Pinpoint the cell where the given text exists, returning its [x, y] midpoint coordinate. 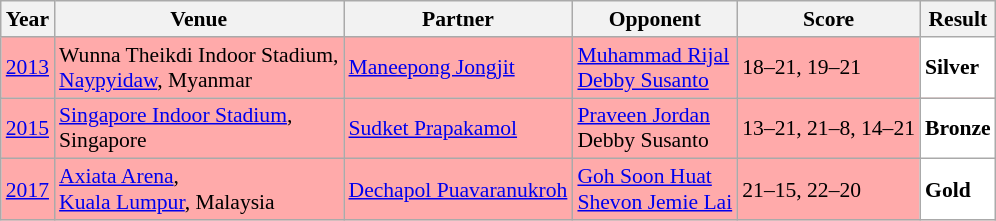
Muhammad Rijal Debby Susanto [654, 68]
Singapore Indoor Stadium,Singapore [198, 128]
2013 [28, 68]
Result [958, 19]
2015 [28, 128]
Goh Soon Huat Shevon Jemie Lai [654, 190]
Gold [958, 190]
Silver [958, 68]
Praveen Jordan Debby Susanto [654, 128]
13–21, 21–8, 14–21 [828, 128]
Sudket Prapakamol [458, 128]
21–15, 22–20 [828, 190]
2017 [28, 190]
Maneepong Jongjit [458, 68]
Opponent [654, 19]
Wunna Theikdi Indoor Stadium,Naypyidaw, Myanmar [198, 68]
Year [28, 19]
Partner [458, 19]
Axiata Arena,Kuala Lumpur, Malaysia [198, 190]
Venue [198, 19]
18–21, 19–21 [828, 68]
Dechapol Puavaranukroh [458, 190]
Score [828, 19]
Bronze [958, 128]
